Identify which cell holds the provided text, then report its (X, Y) central coordinate. 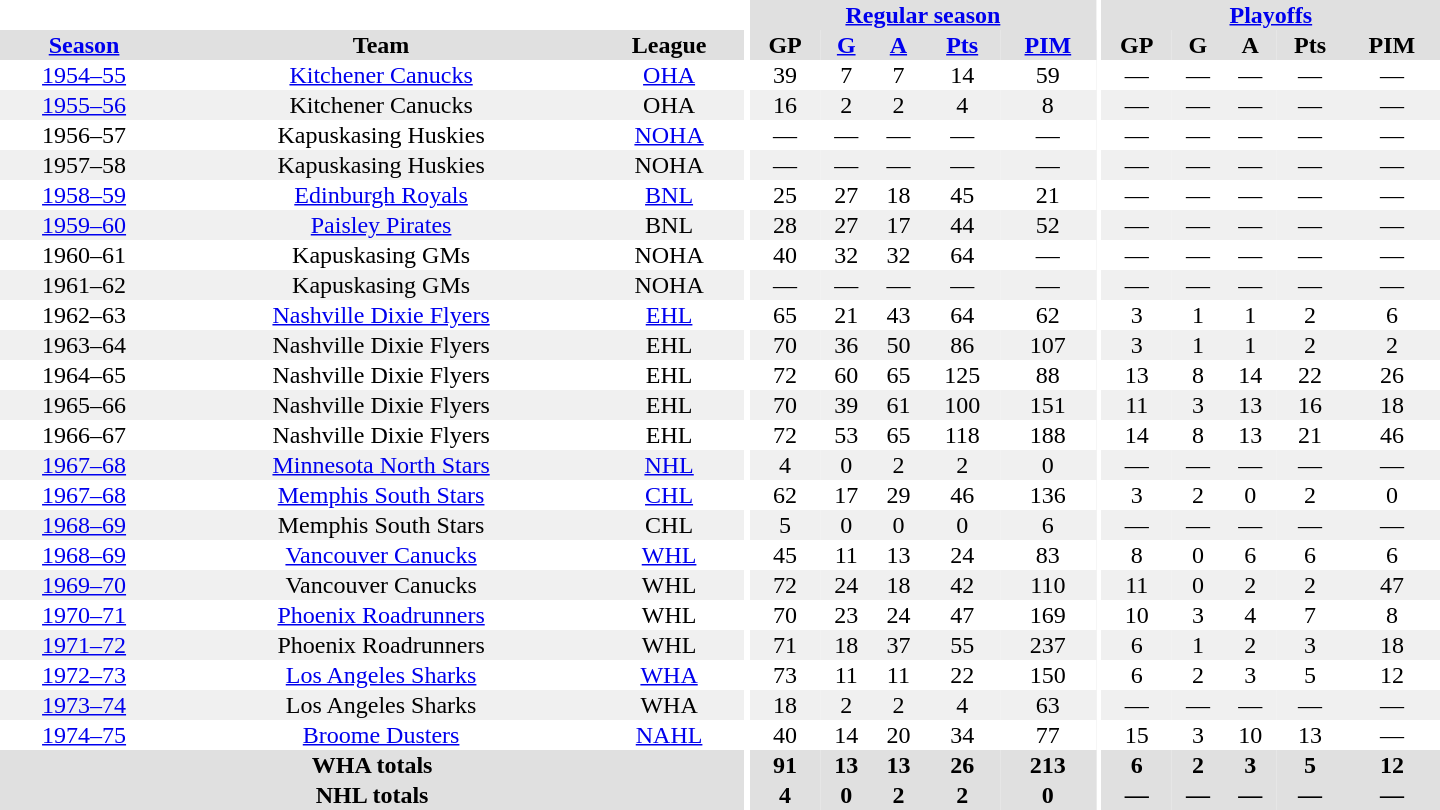
NHL (669, 465)
1965–66 (84, 405)
169 (1048, 615)
110 (1048, 585)
1974–75 (84, 735)
91 (785, 765)
1970–71 (84, 615)
1969–70 (84, 585)
36 (846, 345)
Regular season (923, 15)
118 (962, 435)
34 (962, 735)
Minnesota North Stars (381, 465)
25 (785, 195)
77 (1048, 735)
61 (898, 405)
1955–56 (84, 105)
1973–74 (84, 705)
71 (785, 645)
125 (962, 375)
Edinburgh Royals (381, 195)
1962–63 (84, 315)
1963–64 (84, 345)
29 (898, 495)
Season (84, 45)
42 (962, 585)
37 (898, 645)
Playoffs (1271, 15)
86 (962, 345)
NAHL (669, 735)
237 (1048, 645)
1956–57 (84, 135)
15 (1137, 735)
1958–59 (84, 195)
1961–62 (84, 285)
1960–61 (84, 255)
1972–73 (84, 675)
1971–72 (84, 645)
151 (1048, 405)
73 (785, 675)
150 (1048, 675)
28 (785, 225)
20 (898, 735)
100 (962, 405)
52 (1048, 225)
213 (1048, 765)
1954–55 (84, 75)
63 (1048, 705)
1957–58 (84, 165)
1959–60 (84, 225)
44 (962, 225)
WHA totals (372, 765)
Broome Dusters (381, 735)
188 (1048, 435)
Team (381, 45)
NHL totals (372, 795)
43 (898, 315)
60 (846, 375)
88 (1048, 375)
23 (846, 615)
59 (1048, 75)
83 (1048, 555)
53 (846, 435)
1966–67 (84, 435)
107 (1048, 345)
50 (898, 345)
55 (962, 645)
136 (1048, 495)
Paisley Pirates (381, 225)
League (669, 45)
1964–65 (84, 375)
